Extract the [X, Y] coordinate from the center of the cell holding the provided text.  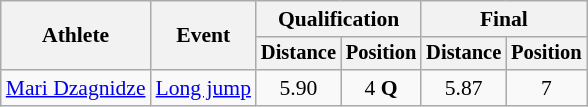
Mari Dzagnidze [76, 88]
Final [504, 19]
Event [204, 36]
Athlete [76, 36]
5.87 [464, 88]
5.90 [298, 88]
7 [546, 88]
Long jump [204, 88]
Qualification [338, 19]
4 Q [381, 88]
